Return (X, Y) of the center of cell containing provided text 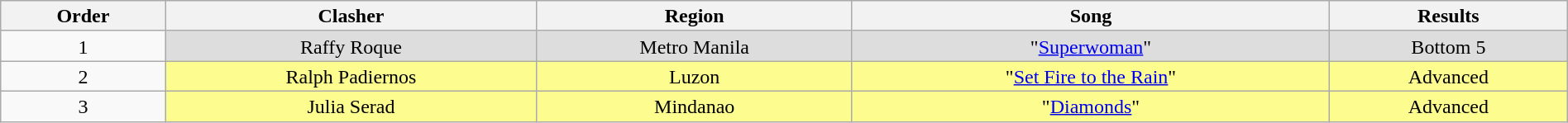
Metro Manila (695, 46)
2 (83, 76)
Luzon (695, 76)
Results (1449, 17)
Region (695, 17)
Order (83, 17)
Ralph Padiernos (351, 76)
1 (83, 46)
Clasher (351, 17)
"Set Fire to the Rain" (1090, 76)
Mindanao (695, 106)
"Superwoman" (1090, 46)
Song (1090, 17)
3 (83, 106)
Raffy Roque (351, 46)
Bottom 5 (1449, 46)
"Diamonds" (1090, 106)
Julia Serad (351, 106)
